Locate the cell with the specified text and output its [X, Y] center coordinate. 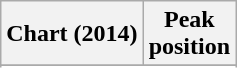
Peakposition [189, 34]
Chart (2014) [72, 34]
